Scan for the cell matching the given text and deliver its (X, Y) coordinate at center. 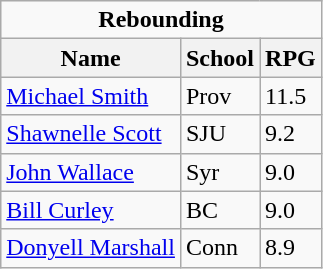
8.9 (291, 248)
9.2 (291, 134)
Rebounding (162, 20)
Syr (220, 172)
Michael Smith (91, 96)
BC (220, 210)
John Wallace (91, 172)
RPG (291, 58)
Bill Curley (91, 210)
School (220, 58)
SJU (220, 134)
Conn (220, 248)
Prov (220, 96)
Name (91, 58)
Donyell Marshall (91, 248)
11.5 (291, 96)
Shawnelle Scott (91, 134)
